Identify which cell holds the provided text, then report its (X, Y) central coordinate. 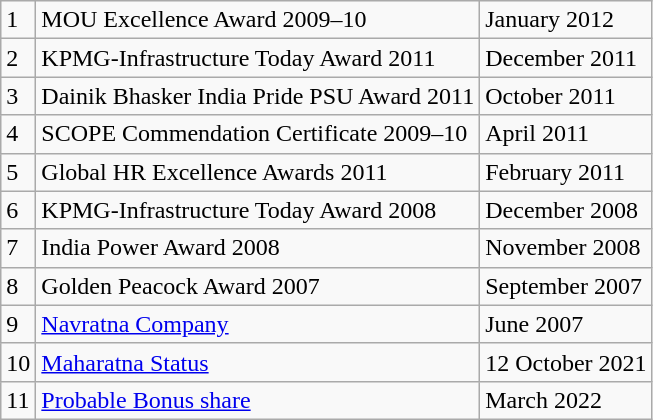
4 (18, 134)
Global HR Excellence Awards 2011 (258, 172)
11 (18, 400)
SCOPE Commendation Certificate 2009–10 (258, 134)
12 October 2021 (566, 362)
KPMG-Infrastructure Today Award 2008 (258, 210)
1 (18, 20)
Probable Bonus share (258, 400)
December 2011 (566, 58)
April 2011 (566, 134)
December 2008 (566, 210)
2 (18, 58)
Navratna Company (258, 324)
7 (18, 248)
Dainik Bhasker India Pride PSU Award 2011 (258, 96)
3 (18, 96)
January 2012 (566, 20)
9 (18, 324)
September 2007 (566, 286)
Golden Peacock Award 2007 (258, 286)
India Power Award 2008 (258, 248)
8 (18, 286)
MOU Excellence Award 2009–10 (258, 20)
October 2011 (566, 96)
November 2008 (566, 248)
Maharatna Status (258, 362)
March 2022 (566, 400)
10 (18, 362)
5 (18, 172)
June 2007 (566, 324)
6 (18, 210)
February 2011 (566, 172)
KPMG-Infrastructure Today Award 2011 (258, 58)
